Capture the cell that displays the provided text and extract its (x, y) central coordinate. 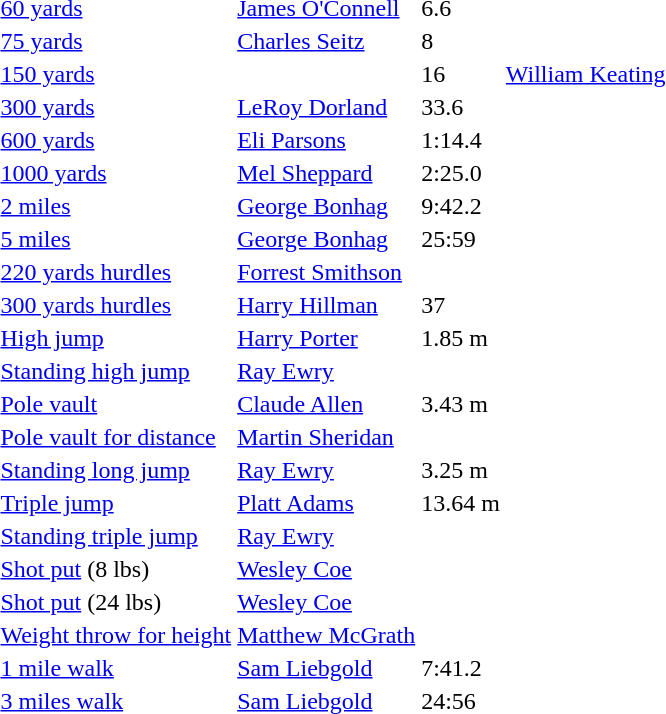
16 (461, 74)
LeRoy Dorland (326, 107)
7:41.2 (461, 668)
Eli Parsons (326, 140)
Harry Porter (326, 338)
Harry Hillman (326, 305)
Sam Liebgold (326, 668)
1:14.4 (461, 140)
37 (461, 305)
Platt Adams (326, 503)
33.6 (461, 107)
25:59 (461, 239)
Matthew McGrath (326, 635)
3.43 m (461, 404)
Forrest Smithson (326, 272)
1.85 m (461, 338)
2:25.0 (461, 173)
Mel Sheppard (326, 173)
Charles Seitz (326, 41)
9:42.2 (461, 206)
Martin Sheridan (326, 437)
Claude Allen (326, 404)
3.25 m (461, 470)
13.64 m (461, 503)
8 (461, 41)
